Output the [x, y] coordinate of the center of the cell containing the given text.  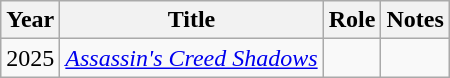
Assassin's Creed Shadows [192, 58]
Title [192, 20]
Year [30, 20]
Notes [415, 20]
Role [352, 20]
2025 [30, 58]
